Scan for the cell matching the given text and deliver its [x, y] coordinate at center. 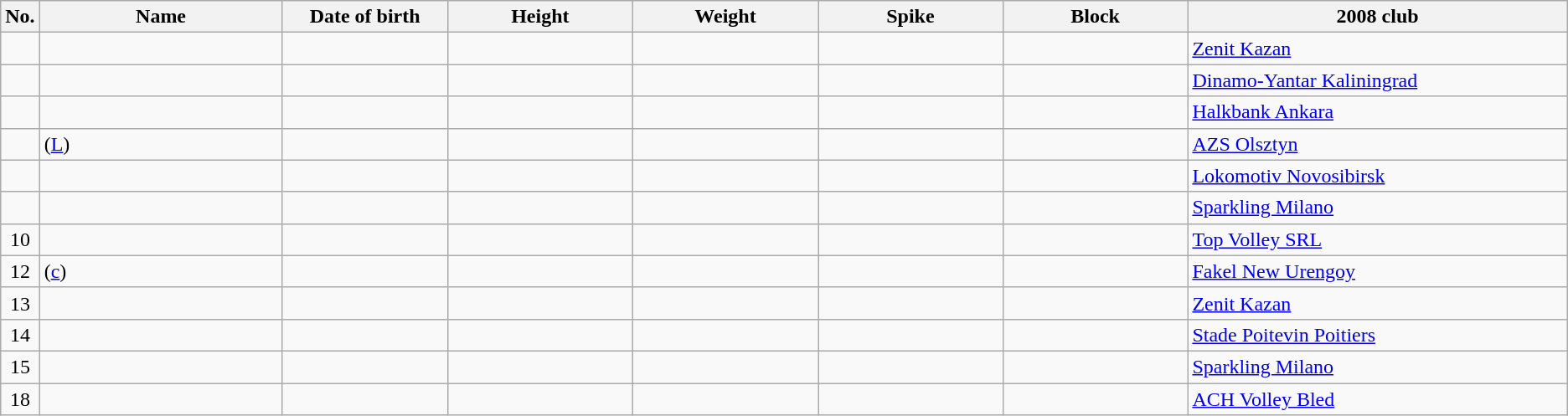
Height [539, 17]
13 [20, 303]
Weight [725, 17]
No. [20, 17]
Halkbank Ankara [1377, 112]
12 [20, 271]
10 [20, 239]
15 [20, 367]
Spike [911, 17]
Block [1096, 17]
2008 club [1377, 17]
AZS Olsztyn [1377, 144]
18 [20, 399]
ACH Volley Bled [1377, 399]
(c) [161, 271]
Fakel New Urengoy [1377, 271]
(L) [161, 144]
Stade Poitevin Poitiers [1377, 335]
Top Volley SRL [1377, 239]
Date of birth [365, 17]
Lokomotiv Novosibirsk [1377, 176]
Name [161, 17]
Dinamo-Yantar Kaliningrad [1377, 80]
14 [20, 335]
